Pinpoint the cell where the given text exists, returning its [x, y] midpoint coordinate. 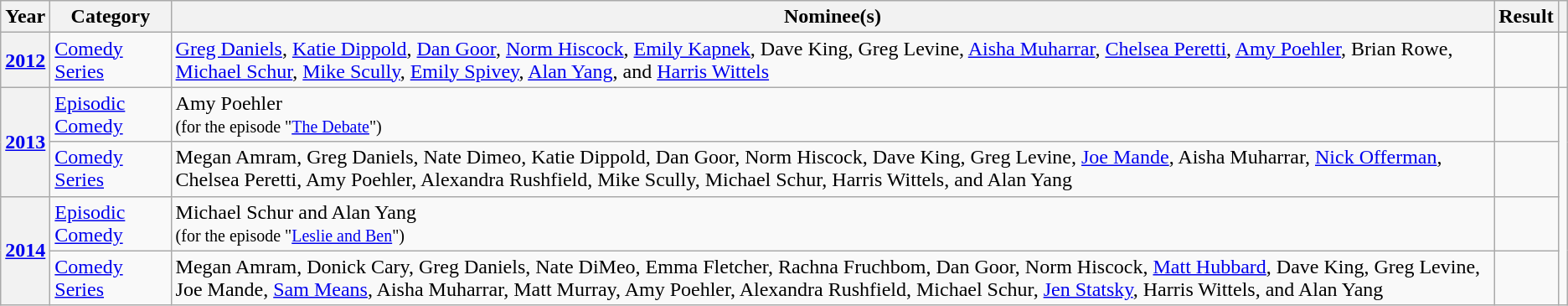
Nominee(s) [833, 17]
2014 [25, 251]
2013 [25, 142]
Year [25, 17]
Category [111, 17]
Result [1526, 17]
Michael Schur and Alan Yang(for the episode "Leslie and Ben") [833, 223]
Amy Poehler(for the episode "The Debate") [833, 114]
2012 [25, 60]
